For the text-containing cell, return its midpoint in [X, Y] coordinate format. 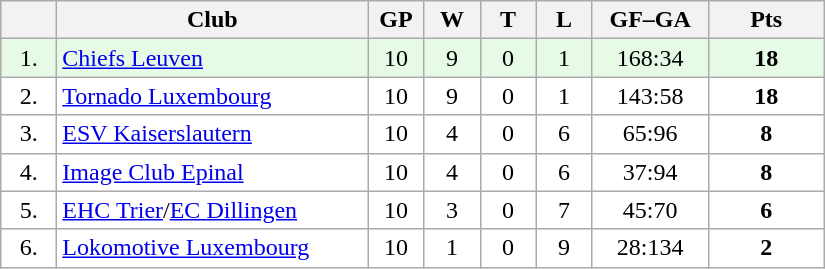
ESV Kaiserslautern [212, 134]
2. [29, 96]
GP [396, 20]
143:58 [650, 96]
W [452, 20]
EHC Trier/EC Dillingen [212, 210]
T [508, 20]
3 [452, 210]
Pts [766, 20]
Tornado Luxembourg [212, 96]
5. [29, 210]
Club [212, 20]
65:96 [650, 134]
7 [564, 210]
L [564, 20]
168:34 [650, 58]
2 [766, 248]
1. [29, 58]
4. [29, 172]
6. [29, 248]
45:70 [650, 210]
28:134 [650, 248]
Chiefs Leuven [212, 58]
Lokomotive Luxembourg [212, 248]
37:94 [650, 172]
3. [29, 134]
Image Club Epinal [212, 172]
GF–GA [650, 20]
